Search for the cell housing the specified text and yield its [x, y] center coordinate. 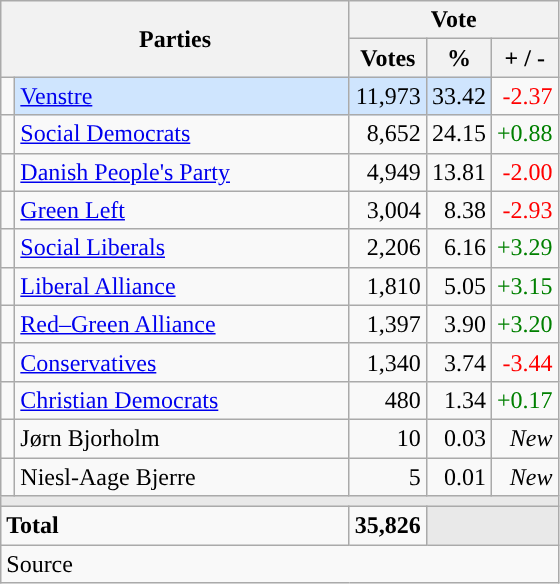
33.42 [458, 96]
6.16 [458, 248]
+ / - [524, 58]
Social Liberals [182, 248]
+3.20 [524, 324]
Social Democrats [182, 134]
5.05 [458, 286]
-2.00 [524, 172]
-2.93 [524, 210]
+0.17 [524, 400]
Jørn Bjorholm [182, 438]
Total [176, 526]
4,949 [388, 172]
1,810 [388, 286]
Danish People's Party [182, 172]
+0.88 [524, 134]
3,004 [388, 210]
Source [280, 564]
1,397 [388, 324]
3.90 [458, 324]
Votes [388, 58]
480 [388, 400]
Conservatives [182, 362]
3.74 [458, 362]
2,206 [388, 248]
Venstre [182, 96]
Green Left [182, 210]
Parties [176, 39]
10 [388, 438]
% [458, 58]
Niesl-Aage Bjerre [182, 477]
+3.29 [524, 248]
1,340 [388, 362]
0.03 [458, 438]
24.15 [458, 134]
Christian Democrats [182, 400]
8,652 [388, 134]
Red–Green Alliance [182, 324]
5 [388, 477]
11,973 [388, 96]
-3.44 [524, 362]
+3.15 [524, 286]
-2.37 [524, 96]
35,826 [388, 526]
0.01 [458, 477]
1.34 [458, 400]
Liberal Alliance [182, 286]
8.38 [458, 210]
Vote [454, 20]
13.81 [458, 172]
